Output the [x, y] coordinate of the center of the cell containing the given text.  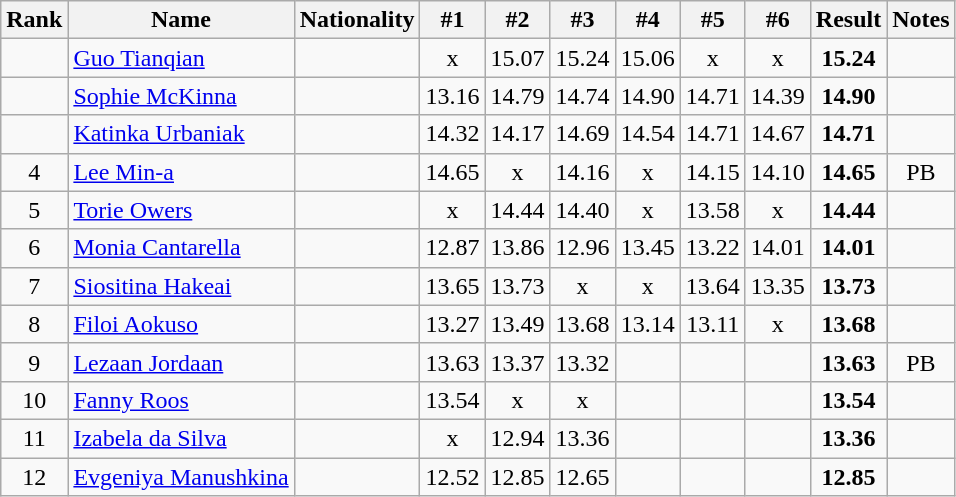
13.32 [582, 362]
13.45 [648, 248]
12.94 [518, 438]
13.22 [712, 248]
14.54 [648, 134]
15.06 [648, 58]
5 [34, 210]
#5 [712, 20]
14.15 [712, 172]
12.96 [582, 248]
14.17 [518, 134]
14.39 [778, 96]
13.49 [518, 324]
#3 [582, 20]
Fanny Roos [181, 400]
4 [34, 172]
Monia Cantarella [181, 248]
13.37 [518, 362]
#1 [452, 20]
15.07 [518, 58]
6 [34, 248]
Torie Owers [181, 210]
Guo Tianqian [181, 58]
14.74 [582, 96]
Notes [921, 20]
#6 [778, 20]
Lezaan Jordaan [181, 362]
Nationality [357, 20]
Name [181, 20]
Evgeniya Manushkina [181, 477]
12.65 [582, 477]
#2 [518, 20]
13.65 [452, 286]
13.16 [452, 96]
12.52 [452, 477]
Katinka Urbaniak [181, 134]
14.69 [582, 134]
13.86 [518, 248]
Siositina Hakeai [181, 286]
Rank [34, 20]
14.67 [778, 134]
Result [848, 20]
13.35 [778, 286]
12.87 [452, 248]
9 [34, 362]
14.10 [778, 172]
10 [34, 400]
13.27 [452, 324]
Lee Min-a [181, 172]
14.16 [582, 172]
14.40 [582, 210]
13.11 [712, 324]
Sophie McKinna [181, 96]
13.14 [648, 324]
14.32 [452, 134]
12 [34, 477]
13.64 [712, 286]
8 [34, 324]
Izabela da Silva [181, 438]
7 [34, 286]
Filoi Aokuso [181, 324]
14.79 [518, 96]
#4 [648, 20]
13.58 [712, 210]
11 [34, 438]
